Identify which cell holds the provided text, then report its (x, y) central coordinate. 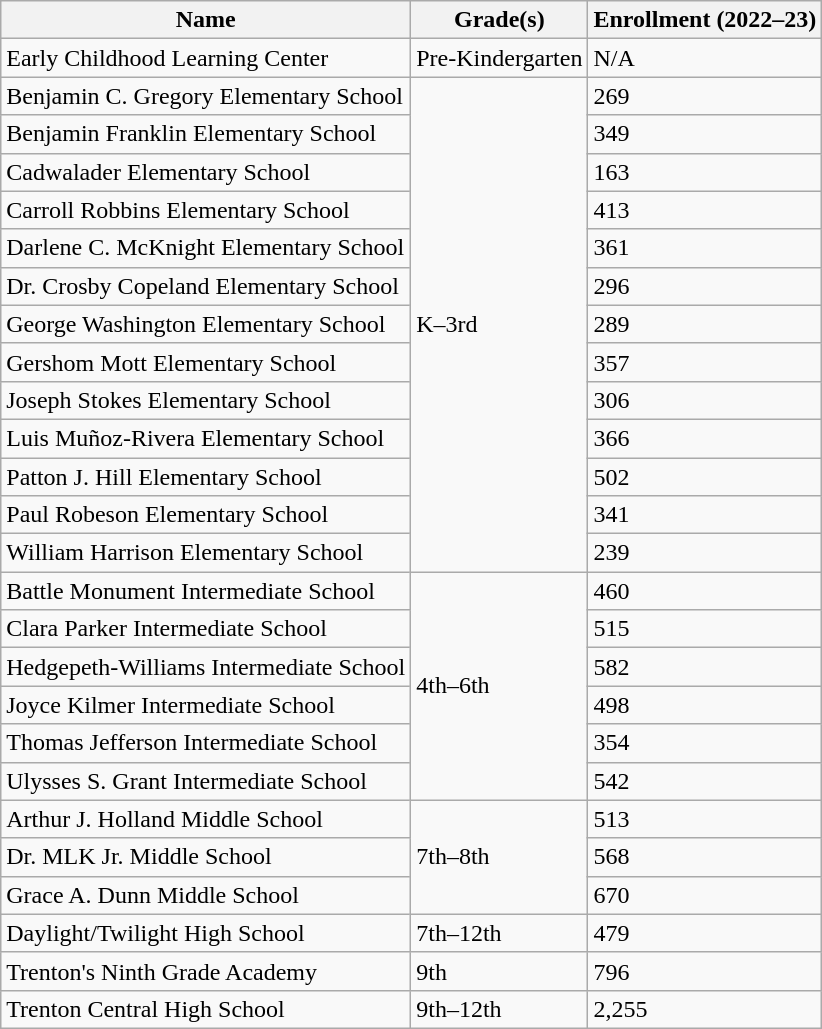
Arthur J. Holland Middle School (206, 819)
Luis Muñoz-Rivera Elementary School (206, 438)
542 (705, 781)
239 (705, 553)
7th–8th (500, 857)
Gershom Mott Elementary School (206, 362)
349 (705, 134)
361 (705, 248)
513 (705, 819)
568 (705, 857)
Grade(s) (500, 20)
796 (705, 971)
George Washington Elementary School (206, 324)
Daylight/Twilight High School (206, 933)
Dr. MLK Jr. Middle School (206, 857)
Joseph Stokes Elementary School (206, 400)
Trenton Central High School (206, 1009)
460 (705, 591)
N/A (705, 58)
Dr. Crosby Copeland Elementary School (206, 286)
Pre-Kindergarten (500, 58)
498 (705, 705)
2,255 (705, 1009)
Early Childhood Learning Center (206, 58)
357 (705, 362)
670 (705, 895)
269 (705, 96)
Benjamin C. Gregory Elementary School (206, 96)
Trenton's Ninth Grade Academy (206, 971)
Ulysses S. Grant Intermediate School (206, 781)
413 (705, 210)
Cadwalader Elementary School (206, 172)
Enrollment (2022–23) (705, 20)
Carroll Robbins Elementary School (206, 210)
502 (705, 477)
Name (206, 20)
366 (705, 438)
Patton J. Hill Elementary School (206, 477)
K–3rd (500, 324)
9th–12th (500, 1009)
William Harrison Elementary School (206, 553)
Thomas Jefferson Intermediate School (206, 743)
9th (500, 971)
479 (705, 933)
582 (705, 667)
289 (705, 324)
Battle Monument Intermediate School (206, 591)
341 (705, 515)
7th–12th (500, 933)
Grace A. Dunn Middle School (206, 895)
Benjamin Franklin Elementary School (206, 134)
Joyce Kilmer Intermediate School (206, 705)
296 (705, 286)
354 (705, 743)
515 (705, 629)
Paul Robeson Elementary School (206, 515)
163 (705, 172)
Darlene C. McKnight Elementary School (206, 248)
Hedgepeth-Williams Intermediate School (206, 667)
Clara Parker Intermediate School (206, 629)
4th–6th (500, 686)
306 (705, 400)
